Extract the [X, Y] coordinate from the center of the cell holding the provided text.  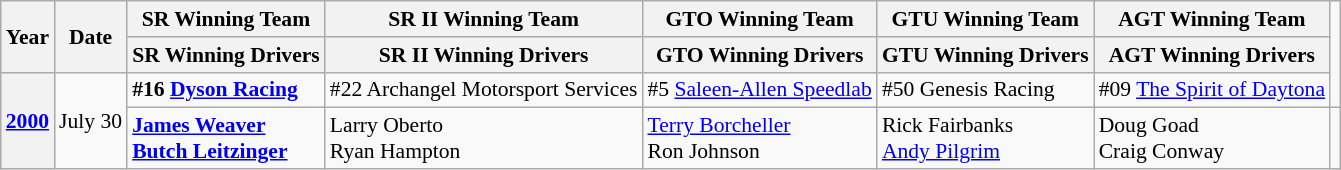
#16 Dyson Racing [226, 90]
#50 Genesis Racing [986, 90]
SR II Winning Drivers [484, 55]
#5 Saleen-Allen Speedlab [759, 90]
GTO Winning Drivers [759, 55]
SR II Winning Team [484, 19]
Doug Goad Craig Conway [1212, 138]
AGT Winning Team [1212, 19]
GTU Winning Drivers [986, 55]
SR Winning Team [226, 19]
Larry Oberto Ryan Hampton [484, 138]
July 30 [90, 120]
James Weaver Butch Leitzinger [226, 138]
#09 The Spirit of Daytona [1212, 90]
GTO Winning Team [759, 19]
Year [28, 36]
AGT Winning Drivers [1212, 55]
#22 Archangel Motorsport Services [484, 90]
2000 [28, 120]
SR Winning Drivers [226, 55]
Date [90, 36]
Rick Fairbanks Andy Pilgrim [986, 138]
GTU Winning Team [986, 19]
Terry Borcheller Ron Johnson [759, 138]
